Scan for the cell matching the given text and deliver its (X, Y) coordinate at center. 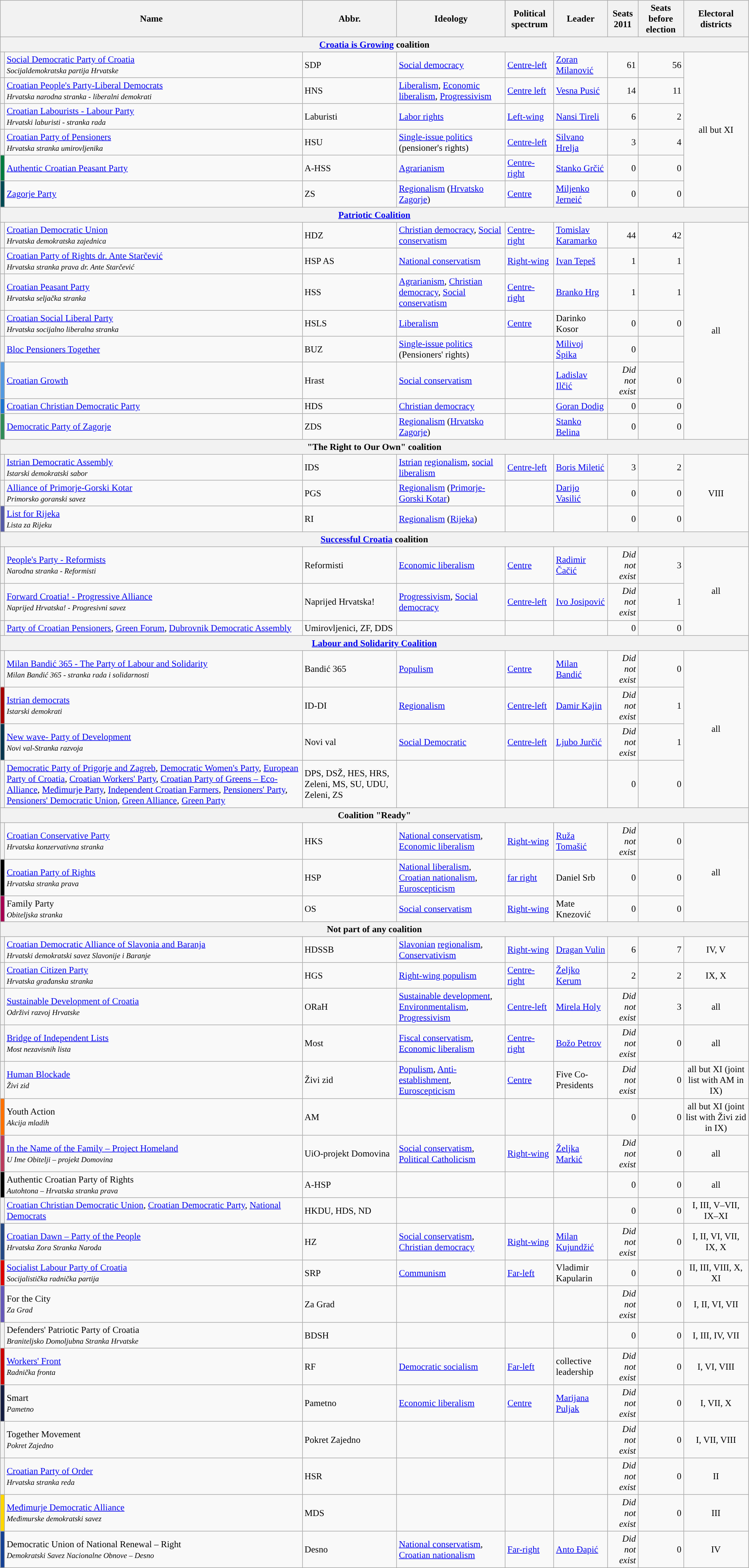
Croatian Citizen PartyHrvatska građanska stranka (153, 976)
National liberalism, Croatian nationalism, Euroscepticism (451, 878)
4 (661, 142)
Labour and Solidarity Coalition (374, 643)
RI (350, 519)
HSU (350, 142)
Centre left (530, 91)
For the CityZa Grad (153, 1304)
ORaH (350, 1007)
Milan Bandić (581, 669)
Stanko Grčić (581, 168)
Za Grad (350, 1304)
Coalition "Ready" (374, 815)
A-HSS (350, 168)
Progressivism, Social democracy (451, 602)
Nansi Tireli (581, 117)
BUZ (350, 350)
61 (623, 65)
Croatian People's Party-Liberal DemocratsHrvatska narodna stranka - liberalni demokrati (153, 91)
Democratic Union of National Renewal – RightDemokratski Savez Nacionalne Obnove – Desno (153, 1550)
Daniel Srb (581, 878)
Sustainable development, Environmentalism, Progressivism (451, 1007)
New wave- Party of DevelopmentNovi val-Stranka razvoja (153, 742)
7 (661, 950)
Anto Đapić (581, 1550)
Most (350, 1044)
RF (350, 1366)
Ladislav Ilčić (581, 380)
Zagorje Party (153, 194)
Stanko Belina (581, 426)
Mate Knezović (581, 909)
Croatian Peasant PartyHrvatska seljačka stranka (153, 292)
Populism, Anti-establishment, Euroscepticism (451, 1080)
UiO-projekt Domovina (350, 1153)
HSLS (350, 323)
Defenders' Patriotic Party of CroatiaBraniteljsko Domoljubna Stranka Hrvatske (153, 1336)
List for RijekaLista za Rijeku (153, 519)
I, VII, VIII (716, 1440)
Right-wing populism (451, 976)
Seats 2011 (623, 19)
Populism (451, 669)
Croatian Democratic Alliance of Slavonia and BaranjaHrvatski demokratski savez Slavonije i Baranje (153, 950)
14 (623, 91)
National conservatism, Croatian nationalism (451, 1550)
Party of Croatian Pensioners, Green Forum, Dubrovnik Democratic Assembly (153, 628)
Vladimir Kapularin (581, 1273)
Željka Markić (581, 1153)
Croatian Party of PensionersHrvatska stranka umirovljenika (153, 142)
Agrarianism, Christian democracy, Social conservatism (451, 292)
III (716, 1513)
Electoral districts (716, 19)
Liberalism (451, 323)
Međimurje Democratic AllianceMeđimurske demokratski savez (153, 1513)
Milan Kujundžić (581, 1242)
Croatian Social Liberal PartyHrvatska socijalno liberalna stranka (153, 323)
HSS (350, 292)
Boris Miletić (581, 468)
Vesna Pusić (581, 91)
SRP (350, 1273)
Pokret Zajedno (350, 1440)
Slavonian regionalism, Conservativism (451, 950)
Miljenko Jerneić (581, 194)
11 (661, 91)
56 (661, 65)
HZ (350, 1242)
Democratic Party of Zagorje (153, 426)
42 (661, 235)
DPS, DSŽ, HES, HRS, Zeleni, MS, SU, UDU, Zeleni, ZS (350, 784)
Desno (350, 1550)
Liberalism, Economic liberalism, Progressivism (451, 91)
Ideology (451, 19)
Labor rights (451, 117)
I, II, VI, VII, IX, X (716, 1242)
Živi zid (350, 1080)
Leader (581, 19)
Silvano Hrelja (581, 142)
HSP (350, 878)
HGS (350, 976)
Mirela Holy (581, 1007)
Croatian Christian Democratic Union, Croatian Democratic Party, National Democrats (153, 1210)
Croatian Conservative PartyHrvatska konzervativna stranka (153, 841)
Croatian Party of Rights dr. Ante StarčevićHrvatska stranka prava dr. Ante Starčević (153, 261)
Istrian regionalism, social liberalism (451, 468)
Pametno (350, 1403)
Democratic socialism (451, 1366)
MDS (350, 1513)
HNS (350, 91)
Family PartyObiteljska stranka (153, 909)
Marijana Puljak (581, 1403)
PGS (350, 493)
Political spectrum (530, 19)
Bandić 365 (350, 669)
Croatian Growth (153, 380)
Abbr. (350, 19)
ID-DI (350, 705)
I, III, IV, VII (716, 1336)
Regionalism (451, 705)
I, II, VI, VII (716, 1304)
Ivo Josipović (581, 602)
Dragan Vulin (581, 950)
Reformisti (350, 565)
II (716, 1476)
Social conservatism, Christian democracy (451, 1242)
IX, X (716, 976)
Croatian Dawn – Party of the PeopleHrvatska Zora Stranka Naroda (153, 1242)
Ljubo Jurčić (581, 742)
A-HSP (350, 1184)
ZDS (350, 426)
Social democracy (451, 65)
Damir Kajin (581, 705)
ZS (350, 194)
BDSH (350, 1336)
Fiscal conservatism, Economic liberalism (451, 1044)
Croatian Labourists - Labour PartyHrvatski laburisti - stranka rada (153, 117)
all but XI (joint list with AM in IX) (716, 1080)
Ivan Tepeš (581, 261)
Social Democratic Party of CroatiaSocijaldemokratska partija Hrvatske (153, 65)
Istrian Democratic AssemblyIstarski demokratski sabor (153, 468)
Radimir Čačić (581, 565)
Istrian democratsIstarski demokrati (153, 705)
all but XI (joint list with Živi zid in IX) (716, 1117)
Forward Croatia! - Progressive AllianceNaprijed Hrvatska! - Progresivni savez (153, 602)
In the Name of the Family – Project HomelandU Ime Obitelji – projekt Domovina (153, 1153)
"The Right to Our Own" coalition (374, 447)
Single-issue politics (pensioner's rights) (451, 142)
Tomislav Karamarko (581, 235)
Sustainable Development of CroatiaOdrživi razvoj Hrvatske (153, 1007)
Five Co-Presidents (581, 1080)
I, VI, VIII (716, 1366)
Name (151, 19)
far right (530, 878)
Agrarianism (451, 168)
AM (350, 1117)
collective leadership (581, 1366)
Hrast (350, 380)
HSR (350, 1476)
HSP AS (350, 261)
I, III, V–VII, IX–XI (716, 1210)
Croatia is Growing coalition (374, 45)
Zoran Milanović (581, 65)
Socialist Labour Party of CroatiaSocijalistička radnička partija (153, 1273)
HKDU, HDS, ND (350, 1210)
National conservatism, Economic liberalism (451, 841)
Croatian Party of OrderHrvatska stranka reda (153, 1476)
Milan Bandić 365 - The Party of Labour and SolidarityMilan Bandić 365 - stranka rada i solidarnosti (153, 669)
Regionalism (Rijeka) (451, 519)
HDS (350, 406)
Croatian Christian Democratic Party (153, 406)
Darinko Kosor (581, 323)
I, VII, X (716, 1403)
Successful Croatia coalition (374, 539)
Bridge of Independent ListsMost nezavisnih lista (153, 1044)
SDP (350, 65)
Božo Petrov (581, 1044)
VIII (716, 493)
44 (623, 235)
Bloc Pensioners Together (153, 350)
HDSSB (350, 950)
Seats before election (661, 19)
SmartPametno (153, 1403)
Croatian Democratic UnionHrvatska demokratska zajednica (153, 235)
Croatian Party of RightsHrvatska stranka prava (153, 878)
Far-right (530, 1550)
HDZ (350, 235)
Ruža Tomašić (581, 841)
National conservatism (451, 261)
Youth ActionAkcija mladih (153, 1117)
Christian democracy, Social conservatism (451, 235)
Alliance of Primorje-Gorski KotarPrimorsko goranski savez (153, 493)
Darijo Vasilić (581, 493)
all but XI (716, 130)
IDS (350, 468)
Together MovementPokret Zajedno (153, 1440)
OS (350, 909)
Not part of any coalition (374, 929)
Authentic Croatian Peasant Party (153, 168)
Novi val (350, 742)
Goran Dodig (581, 406)
Christian democracy (451, 406)
Single-issue politics (Pensioners' rights) (451, 350)
Laburisti (350, 117)
Communism (451, 1273)
Social conservatism, Political Catholicism (451, 1153)
Željko Kerum (581, 976)
Human BlockadeŽivi zid (153, 1080)
II, III, VIII, X, XI (716, 1273)
People's Party - ReformistsNarodna stranka - Reformisti (153, 565)
IV, V (716, 950)
Milivoj Špika (581, 350)
Workers' FrontRadnička fronta (153, 1366)
Branko Hrg (581, 292)
Social Democratic (451, 742)
Regionalism (Primorje-Gorski Kotar) (451, 493)
IV (716, 1550)
Naprijed Hrvatska! (350, 602)
Umirovljenici, ZF, DDS (350, 628)
Authentic Croatian Party of RightsAutohtona – Hrvatska stranka prava (153, 1184)
Patriotic Coalition (374, 215)
Left-wing (530, 117)
HKS (350, 841)
